Return the (X, Y) coordinate for the center point of the cell that contains the specified text.  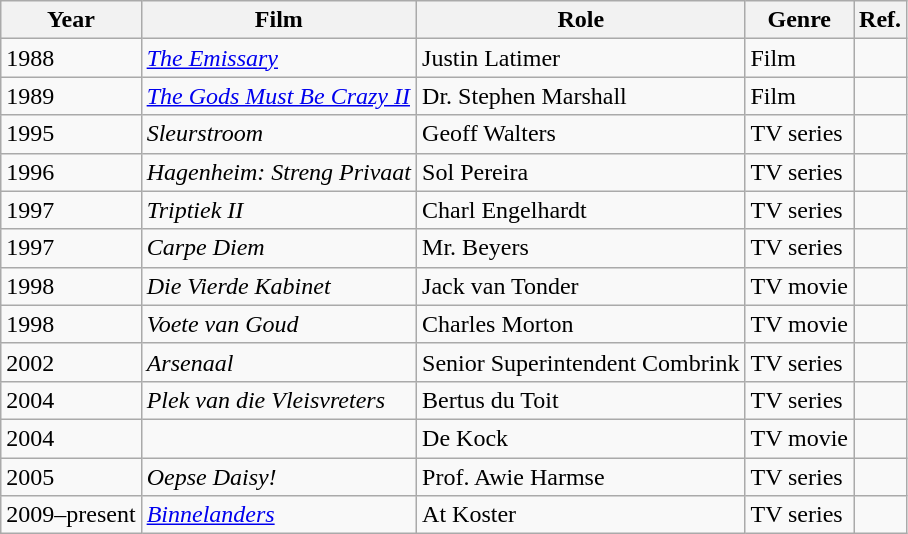
Role (581, 20)
Mr. Beyers (581, 248)
1988 (71, 58)
Prof. Awie Harmse (581, 477)
Charles Morton (581, 324)
Hagenheim: Streng Privaat (278, 172)
Bertus du Toit (581, 400)
2002 (71, 362)
Charl Engelhardt (581, 210)
Ref. (880, 20)
Voete van Goud (278, 324)
The Gods Must Be Crazy II (278, 96)
Year (71, 20)
1989 (71, 96)
Geoff Walters (581, 134)
Plek van die Vleisvreters (278, 400)
Binnelanders (278, 515)
Oepse Daisy! (278, 477)
Arsenaal (278, 362)
Triptiek II (278, 210)
Senior Superintendent Combrink (581, 362)
Justin Latimer (581, 58)
At Koster (581, 515)
2005 (71, 477)
Carpe Diem (278, 248)
Sol Pereira (581, 172)
De Kock (581, 438)
The Emissary (278, 58)
1996 (71, 172)
Die Vierde Kabinet (278, 286)
1995 (71, 134)
Genre (800, 20)
Sleurstroom (278, 134)
2009–present (71, 515)
Dr. Stephen Marshall (581, 96)
Jack van Tonder (581, 286)
